Identify which cell holds the provided text, then report its (X, Y) central coordinate. 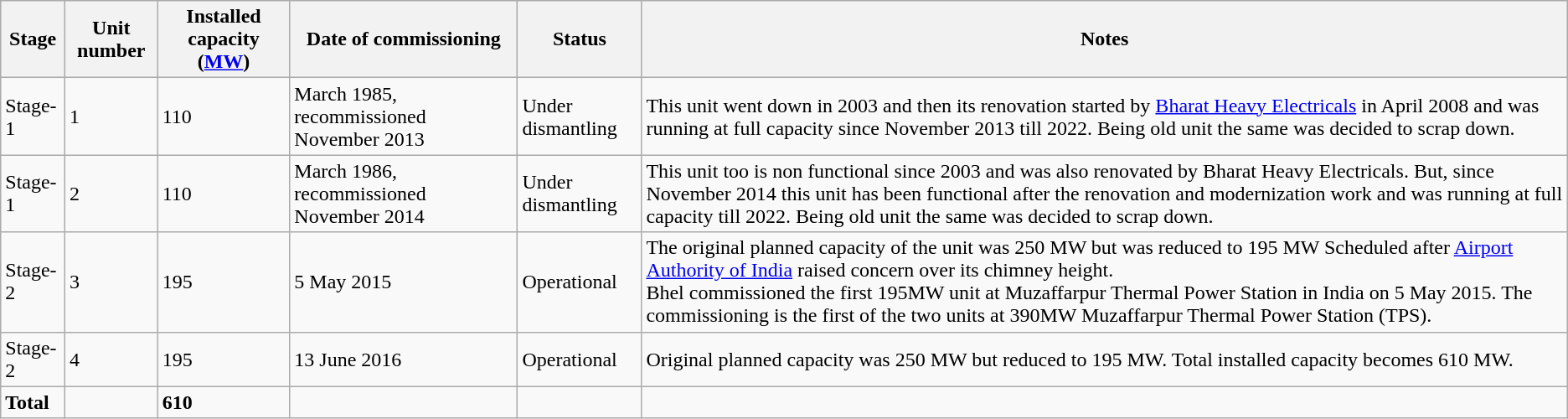
Date of commissioning (404, 39)
1 (111, 116)
March 1986, recommissioned November 2014 (404, 194)
Status (580, 39)
Total (34, 402)
4 (111, 359)
Notes (1104, 39)
March 1985, recommissioned November 2013 (404, 116)
Unit number (111, 39)
Stage (34, 39)
610 (224, 402)
3 (111, 282)
13 June 2016 (404, 359)
Original planned capacity was 250 MW but reduced to 195 MW. Total installed capacity becomes 610 MW. (1104, 359)
2 (111, 194)
5 May 2015 (404, 282)
Installed capacity (MW) (224, 39)
